Extract the (x, y) coordinate from the center of the cell holding the provided text.  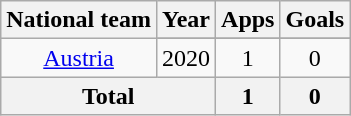
Total (108, 96)
Apps (248, 20)
Year (186, 20)
National team (79, 20)
2020 (186, 58)
Goals (315, 20)
Austria (79, 58)
